Find where the given text appears and provide that cell's center as [X, Y] coordinate. 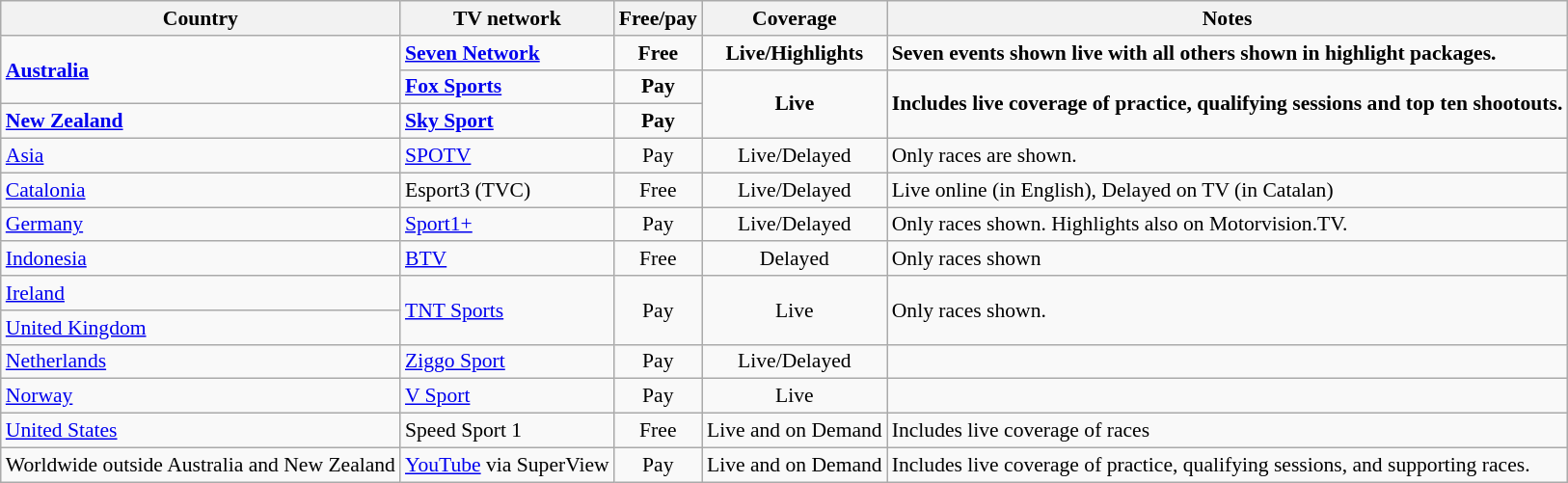
Ireland [201, 293]
Catalonia [201, 190]
Esport3 (TVC) [507, 190]
V Sport [507, 396]
Includes live coverage of races [1228, 431]
Only races shown [1228, 259]
Includes live coverage of practice, qualifying sessions and top ten shootouts. [1228, 104]
New Zealand [201, 121]
Norway [201, 396]
United Kingdom [201, 328]
Free/pay [658, 18]
Only races shown. [1228, 310]
BTV [507, 259]
TV network [507, 18]
Delayed [795, 259]
SPOTV [507, 156]
Live/Highlights [795, 53]
Fox Sports [507, 87]
Indonesia [201, 259]
Asia [201, 156]
Australia [201, 69]
Seven events shown live with all others shown in highlight packages. [1228, 53]
Sky Sport [507, 121]
Ziggo Sport [507, 362]
Notes [1228, 18]
Only races shown. Highlights also on Motorvision.TV. [1228, 225]
Sport1+ [507, 225]
Speed Sport 1 [507, 431]
Netherlands [201, 362]
Germany [201, 225]
Includes live coverage of practice, qualifying sessions, and supporting races. [1228, 465]
YouTube via SuperView [507, 465]
United States [201, 431]
Worldwide outside Australia and New Zealand [201, 465]
Seven Network [507, 53]
Live online (in English), Delayed on TV (in Catalan) [1228, 190]
Only races are shown. [1228, 156]
Country [201, 18]
TNT Sports [507, 310]
Coverage [795, 18]
